Detect which cell encompasses the target text, then output its (X, Y) center coordinate. 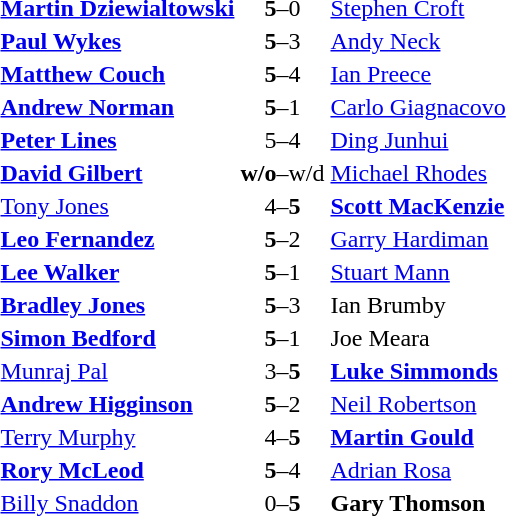
w/o–w/d (282, 173)
3–5 (282, 371)
